From the cell containing the given text, extract its center point as (X, Y) coordinate. 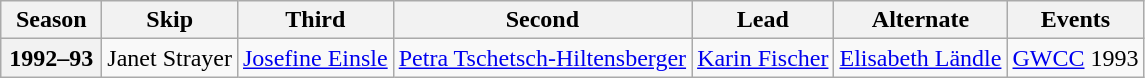
Lead (763, 20)
Elisabeth Ländle (920, 58)
Alternate (920, 20)
1992–93 (52, 58)
Skip (170, 20)
Janet Strayer (170, 58)
GWCC 1993 (1076, 58)
Karin Fischer (763, 58)
Events (1076, 20)
Third (315, 20)
Second (542, 20)
Petra Tschetsch-Hiltensberger (542, 58)
Josefine Einsle (315, 58)
Season (52, 20)
